Extract the (X, Y) coordinate from the center of the cell holding the provided text.  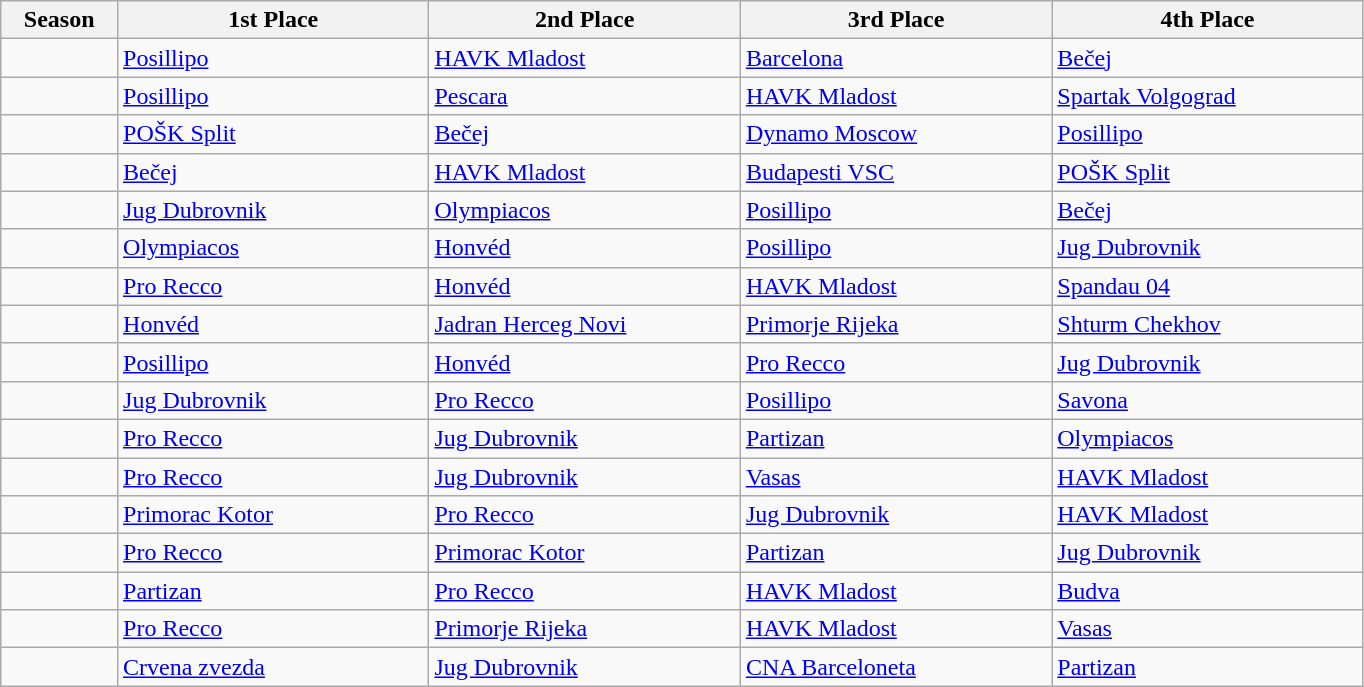
Season (60, 20)
Pescara (584, 96)
Budva (1208, 591)
Budapesti VSC (896, 172)
Dynamo Moscow (896, 134)
Shturm Chekhov (1208, 324)
Spartak Volgograd (1208, 96)
3rd Place (896, 20)
2nd Place (584, 20)
Spandau 04 (1208, 286)
Jadran Herceg Novi (584, 324)
4th Place (1208, 20)
Savona (1208, 400)
Barcelona (896, 58)
1st Place (274, 20)
Crvena zvezda (274, 667)
CNA Barceloneta (896, 667)
